Pinpoint the cell where the given text exists, returning its [X, Y] midpoint coordinate. 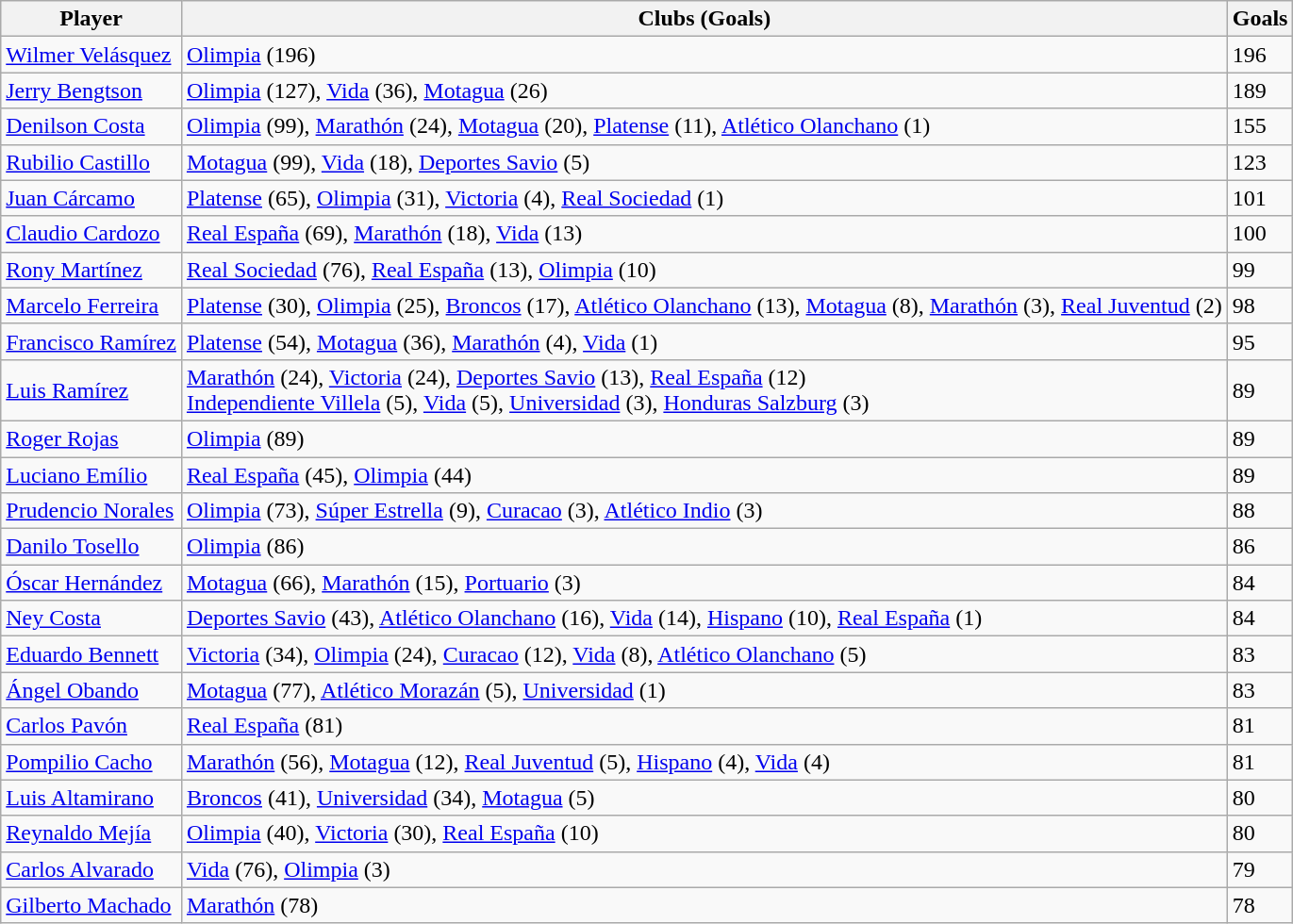
Platense (65), Olimpia (31), Victoria (4), Real Sociedad (1) [704, 198]
Reynaldo Mejía [91, 833]
Victoria (34), Olimpia (24), Curacao (12), Vida (8), Atlético Olanchano (5) [704, 654]
98 [1260, 305]
Olimpia (196) [704, 55]
Marathón (56), Motagua (12), Real Juventud (5), Hispano (4), Vida (4) [704, 762]
Wilmer Velásquez [91, 55]
Juan Cárcamo [91, 198]
Jerry Bengtson [91, 91]
Real Sociedad (76), Real España (13), Olimpia (10) [704, 270]
Player [91, 19]
Danilo Tosello [91, 547]
Carlos Alvarado [91, 869]
95 [1260, 341]
Olimpia (89) [704, 438]
Denilson Costa [91, 126]
Broncos (41), Universidad (34), Motagua (5) [704, 798]
100 [1260, 234]
Clubs (Goals) [704, 19]
Luis Altamirano [91, 798]
Luis Ramírez [91, 390]
Platense (54), Motagua (36), Marathón (4), Vida (1) [704, 341]
99 [1260, 270]
Francisco Ramírez [91, 341]
Claudio Cardozo [91, 234]
155 [1260, 126]
Motagua (66), Marathón (15), Portuario (3) [704, 583]
Ney Costa [91, 619]
Rony Martínez [91, 270]
Carlos Pavón [91, 726]
Olimpia (40), Victoria (30), Real España (10) [704, 833]
Olimpia (99), Marathón (24), Motagua (20), Platense (11), Atlético Olanchano (1) [704, 126]
189 [1260, 91]
Motagua (99), Vida (18), Deportes Savio (5) [704, 162]
Real España (81) [704, 726]
Prudencio Norales [91, 511]
Marathón (78) [704, 905]
Deportes Savio (43), Atlético Olanchano (16), Vida (14), Hispano (10), Real España (1) [704, 619]
Roger Rojas [91, 438]
Olimpia (127), Vida (36), Motagua (26) [704, 91]
Olimpia (73), Súper Estrella (9), Curacao (3), Atlético Indio (3) [704, 511]
Marathón (24), Victoria (24), Deportes Savio (13), Real España (12)Independiente Villela (5), Vida (5), Universidad (3), Honduras Salzburg (3) [704, 390]
Goals [1260, 19]
Platense (30), Olimpia (25), Broncos (17), Atlético Olanchano (13), Motagua (8), Marathón (3), Real Juventud (2) [704, 305]
Rubilio Castillo [91, 162]
86 [1260, 547]
Ángel Obando [91, 690]
88 [1260, 511]
196 [1260, 55]
Real España (69), Marathón (18), Vida (13) [704, 234]
Gilberto Machado [91, 905]
Motagua (77), Atlético Morazán (5), Universidad (1) [704, 690]
Vida (76), Olimpia (3) [704, 869]
Luciano Emílio [91, 474]
101 [1260, 198]
Óscar Hernández [91, 583]
Pompilio Cacho [91, 762]
Marcelo Ferreira [91, 305]
Eduardo Bennett [91, 654]
Olimpia (86) [704, 547]
79 [1260, 869]
78 [1260, 905]
123 [1260, 162]
Real España (45), Olimpia (44) [704, 474]
